From the cell containing the given text, extract its center point as (X, Y) coordinate. 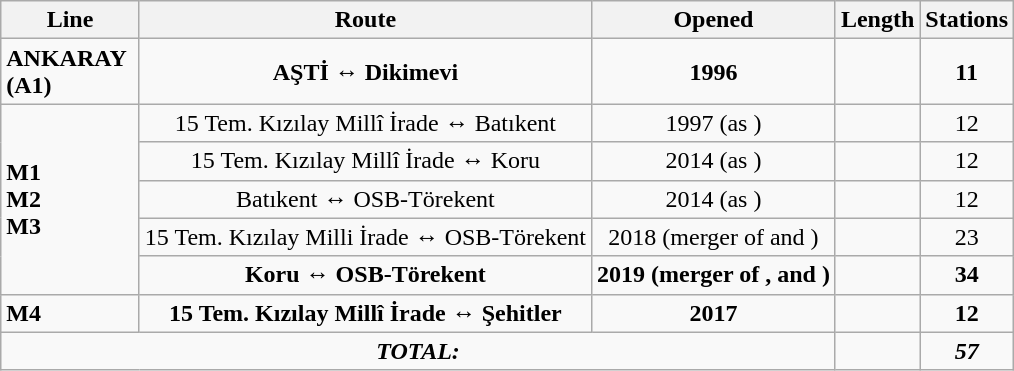
ANKARAY (A1) (70, 72)
M1 M2 M3 (70, 199)
Batıkent ↔ OSB-Törekent (365, 199)
1997 (as ) (713, 123)
15 Tem. Kızılay Millî İrade ↔ Şehitler (365, 313)
57 (967, 351)
23 (967, 237)
Length (877, 20)
M4 (70, 313)
TOTAL: (418, 351)
15 Tem. Kızılay Milli İrade ↔ OSB-Törekent (365, 237)
Stations (967, 20)
Opened (713, 20)
Koru ↔ OSB-Törekent (365, 275)
2017 (713, 313)
15 Tem. Kızılay Millî İrade ↔ Batıkent (365, 123)
15 Tem. Kızılay Millî İrade ↔ Koru (365, 161)
Route (365, 20)
Line (70, 20)
34 (967, 275)
2018 (merger of and ) (713, 237)
2019 (merger of , and ) (713, 275)
1996 (713, 72)
11 (967, 72)
AŞTİ ↔ Dikimevi (365, 72)
